Detect which cell encompasses the target text, then output its [X, Y] center coordinate. 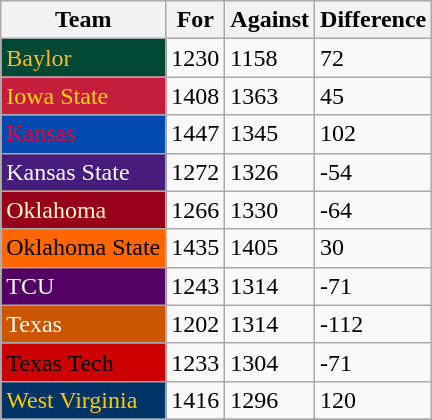
1435 [196, 248]
1230 [196, 58]
1243 [196, 286]
Baylor [84, 58]
30 [374, 248]
West Virginia [84, 400]
1266 [196, 210]
Kansas State [84, 172]
Difference [374, 20]
45 [374, 96]
1272 [196, 172]
1296 [270, 400]
-54 [374, 172]
1326 [270, 172]
1233 [196, 362]
1416 [196, 400]
Texas [84, 324]
1405 [270, 248]
1202 [196, 324]
1363 [270, 96]
1408 [196, 96]
Texas Tech [84, 362]
102 [374, 134]
-64 [374, 210]
1447 [196, 134]
Kansas [84, 134]
TCU [84, 286]
120 [374, 400]
1345 [270, 134]
1304 [270, 362]
72 [374, 58]
-112 [374, 324]
Iowa State [84, 96]
Team [84, 20]
Oklahoma State [84, 248]
Against [270, 20]
For [196, 20]
1158 [270, 58]
1330 [270, 210]
Oklahoma [84, 210]
